Find where the given text appears and provide that cell's center as (x, y) coordinate. 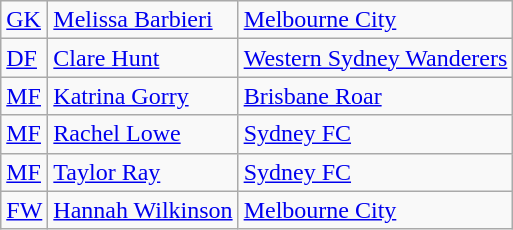
GK (24, 20)
FW (24, 210)
DF (24, 58)
Melissa Barbieri (143, 20)
Western Sydney Wanderers (376, 58)
Clare Hunt (143, 58)
Katrina Gorry (143, 96)
Taylor Ray (143, 172)
Brisbane Roar (376, 96)
Rachel Lowe (143, 134)
Hannah Wilkinson (143, 210)
